From the cell containing the given text, extract its center point as (X, Y) coordinate. 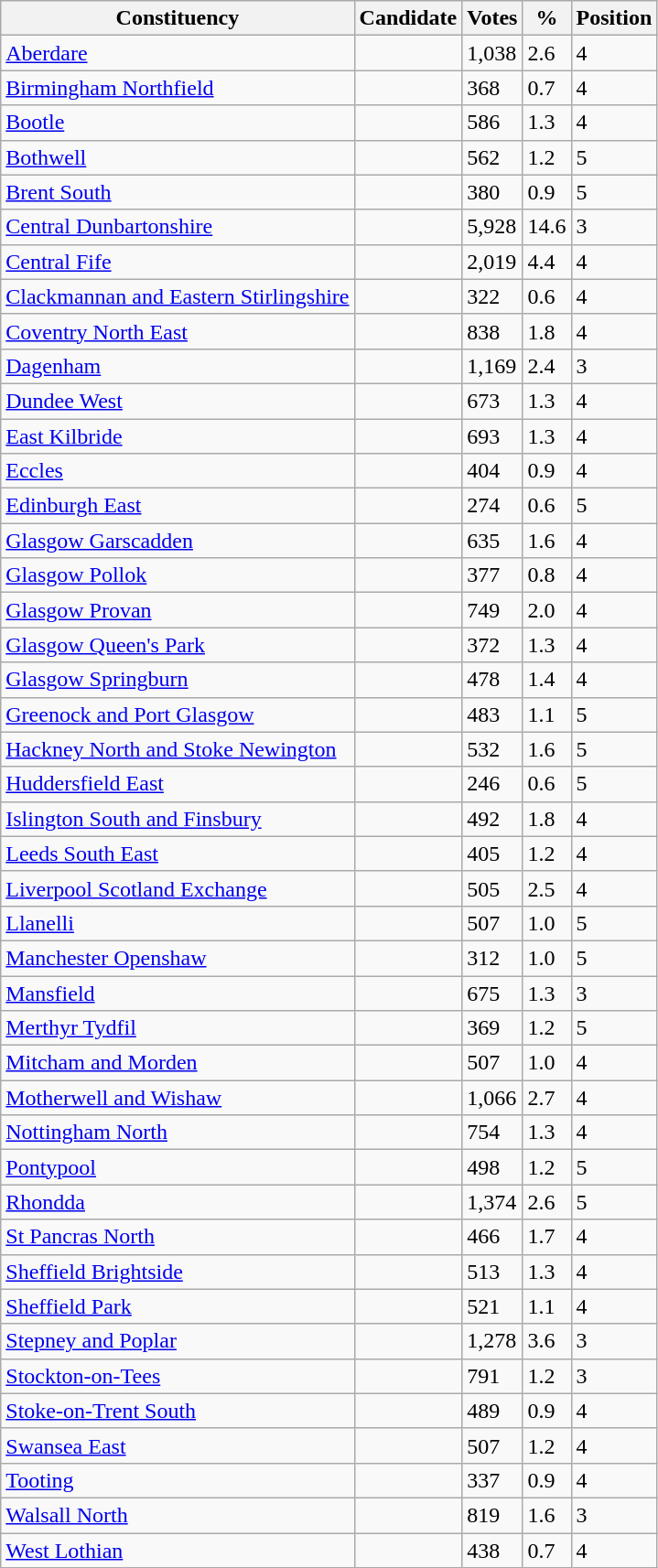
2.7 (547, 1098)
Merthyr Tydfil (178, 1028)
693 (492, 436)
466 (492, 1237)
Clackmannan and Eastern Stirlingshire (178, 296)
322 (492, 296)
1,169 (492, 366)
754 (492, 1133)
Liverpool Scotland Exchange (178, 888)
4.4 (547, 262)
Central Dunbartonshire (178, 227)
1,066 (492, 1098)
1,374 (492, 1202)
Manchester Openshaw (178, 958)
Bothwell (178, 157)
505 (492, 888)
2.4 (547, 366)
1.4 (547, 680)
Stepney and Poplar (178, 1341)
478 (492, 680)
Nottingham North (178, 1133)
438 (492, 1551)
2,019 (492, 262)
Constituency (178, 18)
Glasgow Garscadden (178, 541)
312 (492, 958)
0.8 (547, 575)
Hackney North and Stoke Newington (178, 749)
Position (614, 18)
Glasgow Provan (178, 610)
2.0 (547, 610)
405 (492, 854)
635 (492, 541)
513 (492, 1272)
5,928 (492, 227)
Stockton-on-Tees (178, 1376)
Mansfield (178, 993)
Bootle (178, 123)
Brent South (178, 192)
372 (492, 645)
Rhondda (178, 1202)
Aberdare (178, 53)
Huddersfield East (178, 784)
791 (492, 1376)
Islington South and Finsbury (178, 819)
Coventry North East (178, 331)
St Pancras North (178, 1237)
Glasgow Queen's Park (178, 645)
Pontypool (178, 1167)
Votes (492, 18)
492 (492, 819)
404 (492, 471)
380 (492, 192)
Leeds South East (178, 854)
3.6 (547, 1341)
West Lothian (178, 1551)
Mitcham and Morden (178, 1063)
498 (492, 1167)
Glasgow Pollok (178, 575)
483 (492, 714)
Sheffield Park (178, 1306)
East Kilbride (178, 436)
Greenock and Port Glasgow (178, 714)
Candidate (408, 18)
489 (492, 1411)
Edinburgh East (178, 506)
1,038 (492, 53)
838 (492, 331)
Sheffield Brightside (178, 1272)
Stoke-on-Trent South (178, 1411)
532 (492, 749)
Dagenham (178, 366)
521 (492, 1306)
337 (492, 1480)
675 (492, 993)
Walsall North (178, 1515)
1.7 (547, 1237)
377 (492, 575)
562 (492, 157)
246 (492, 784)
Motherwell and Wishaw (178, 1098)
% (547, 18)
369 (492, 1028)
Central Fife (178, 262)
586 (492, 123)
2.5 (547, 888)
Glasgow Springburn (178, 680)
1,278 (492, 1341)
274 (492, 506)
749 (492, 610)
Swansea East (178, 1445)
Birmingham Northfield (178, 88)
14.6 (547, 227)
673 (492, 401)
819 (492, 1515)
Dundee West (178, 401)
Eccles (178, 471)
368 (492, 88)
Llanelli (178, 923)
Tooting (178, 1480)
